Output the (x, y) coordinate of the center of the cell containing the given text.  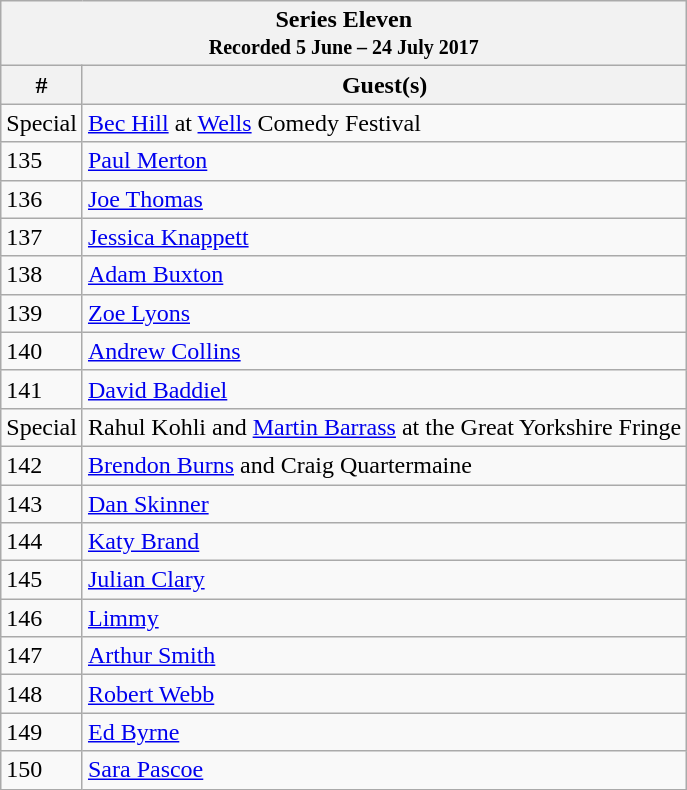
Rahul Kohli and Martin Barrass at the Great Yorkshire Fringe (384, 427)
Sara Pascoe (384, 770)
Zoe Lyons (384, 313)
145 (42, 580)
141 (42, 389)
150 (42, 770)
Robert Webb (384, 694)
142 (42, 465)
Bec Hill at Wells Comedy Festival (384, 123)
Series ElevenRecorded 5 June – 24 July 2017 (344, 34)
135 (42, 161)
Arthur Smith (384, 656)
136 (42, 199)
146 (42, 618)
Brendon Burns and Craig Quartermaine (384, 465)
140 (42, 351)
Dan Skinner (384, 503)
139 (42, 313)
137 (42, 237)
138 (42, 275)
Paul Merton (384, 161)
David Baddiel (384, 389)
Joe Thomas (384, 199)
Guest(s) (384, 85)
Limmy (384, 618)
# (42, 85)
Ed Byrne (384, 732)
149 (42, 732)
Katy Brand (384, 542)
Jessica Knappett (384, 237)
148 (42, 694)
147 (42, 656)
Adam Buxton (384, 275)
143 (42, 503)
Julian Clary (384, 580)
144 (42, 542)
Andrew Collins (384, 351)
